Locate the cell with the specified text and output its [x, y] center coordinate. 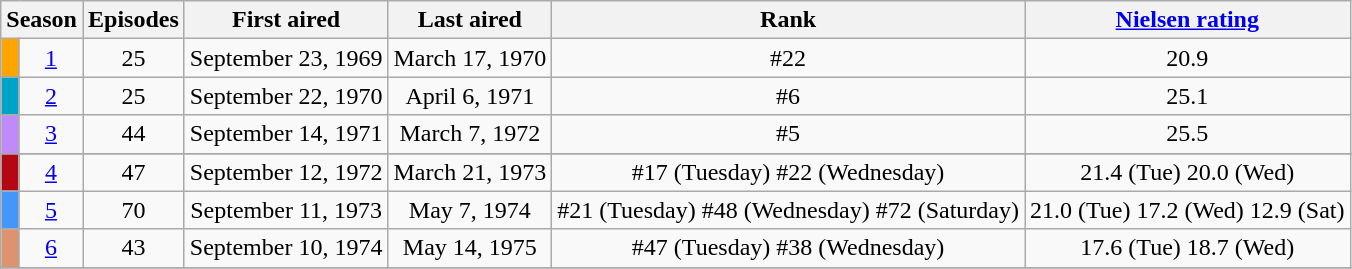
Episodes [133, 20]
5 [50, 210]
#6 [788, 96]
Nielsen rating [1187, 20]
September 22, 1970 [286, 96]
September 12, 1972 [286, 172]
43 [133, 248]
September 23, 1969 [286, 58]
21.4 (Tue) 20.0 (Wed) [1187, 172]
#21 (Tuesday) #48 (Wednesday) #72 (Saturday) [788, 210]
20.9 [1187, 58]
First aired [286, 20]
44 [133, 134]
May 7, 1974 [470, 210]
September 14, 1971 [286, 134]
May 14, 1975 [470, 248]
March 21, 1973 [470, 172]
3 [50, 134]
2 [50, 96]
#22 [788, 58]
#5 [788, 134]
1 [50, 58]
September 10, 1974 [286, 248]
17.6 (Tue) 18.7 (Wed) [1187, 248]
4 [50, 172]
#17 (Tuesday) #22 (Wednesday) [788, 172]
Rank [788, 20]
6 [50, 248]
25.1 [1187, 96]
#47 (Tuesday) #38 (Wednesday) [788, 248]
21.0 (Tue) 17.2 (Wed) 12.9 (Sat) [1187, 210]
March 17, 1970 [470, 58]
April 6, 1971 [470, 96]
25.5 [1187, 134]
70 [133, 210]
September 11, 1973 [286, 210]
Season [42, 20]
Last aired [470, 20]
47 [133, 172]
March 7, 1972 [470, 134]
